Find where the given text appears and provide that cell's center as (x, y) coordinate. 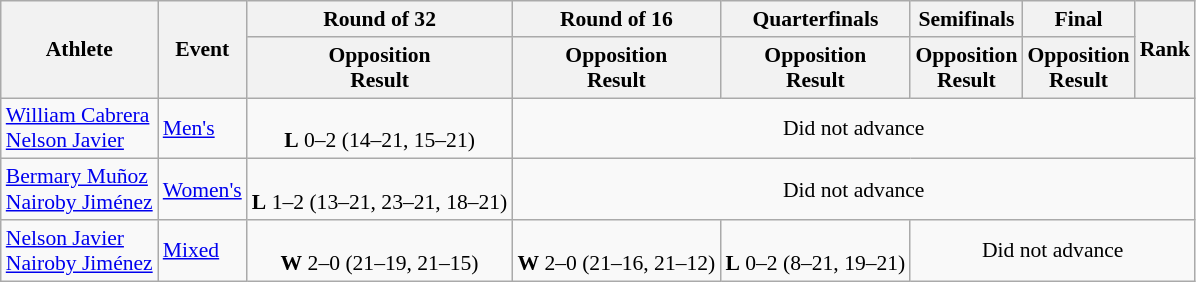
Bermary MuñozNairoby Jiménez (80, 190)
Rank (1166, 50)
Semifinals (966, 19)
William CabreraNelson Javier (80, 128)
Event (202, 50)
L 1–2 (13–21, 23–21, 18–21) (380, 190)
Athlete (80, 50)
Quarterfinals (815, 19)
W 2–0 (21–19, 21–15) (380, 250)
L 0–2 (8–21, 19–21) (815, 250)
Mixed (202, 250)
W 2–0 (21–16, 21–12) (616, 250)
Final (1078, 19)
Women's (202, 190)
Nelson JavierNairoby Jiménez (80, 250)
L 0–2 (14–21, 15–21) (380, 128)
Round of 16 (616, 19)
Men's (202, 128)
Round of 32 (380, 19)
